Capture the cell that displays the provided text and extract its (x, y) central coordinate. 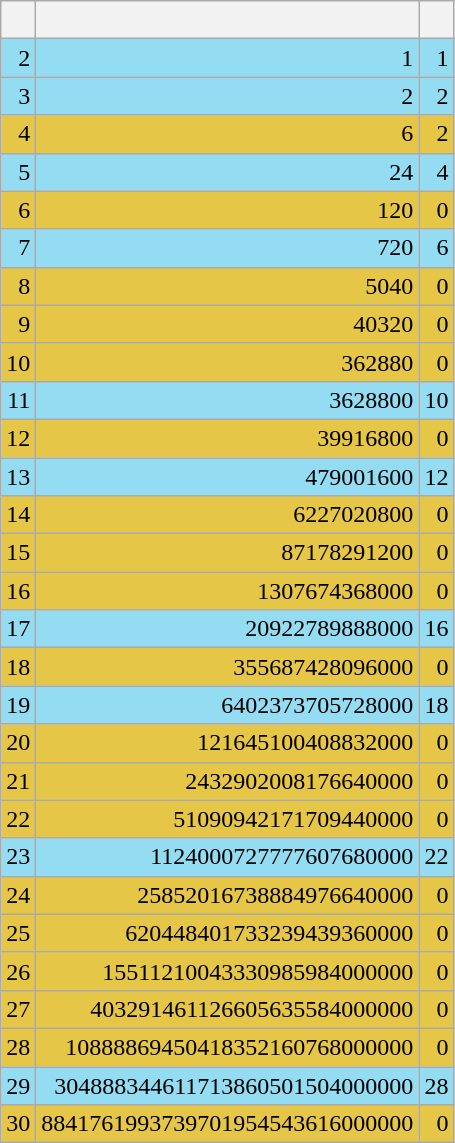
403291461126605635584000000 (228, 1009)
5 (18, 172)
14 (18, 515)
355687428096000 (228, 667)
23 (18, 857)
2432902008176640000 (228, 781)
121645100408832000 (228, 743)
620448401733239439360000 (228, 933)
11 (18, 400)
30 (18, 1124)
1307674368000 (228, 591)
120 (228, 210)
9 (18, 324)
8 (18, 286)
1124000727777607680000 (228, 857)
8841761993739701954543616000000 (228, 1124)
29 (18, 1085)
6227020800 (228, 515)
6402373705728000 (228, 705)
5040 (228, 286)
479001600 (228, 477)
21 (18, 781)
362880 (228, 362)
19 (18, 705)
20 (18, 743)
25852016738884976640000 (228, 895)
17 (18, 629)
40320 (228, 324)
39916800 (228, 438)
13 (18, 477)
20922789888000 (228, 629)
304888344611713860501504000000 (228, 1085)
87178291200 (228, 553)
25 (18, 933)
15511210043330985984000000 (228, 971)
3628800 (228, 400)
10888869450418352160768000000 (228, 1047)
3 (18, 96)
7 (18, 248)
27 (18, 1009)
26 (18, 971)
15 (18, 553)
720 (228, 248)
51090942171709440000 (228, 819)
